Find where the given text appears and provide that cell's center as (x, y) coordinate. 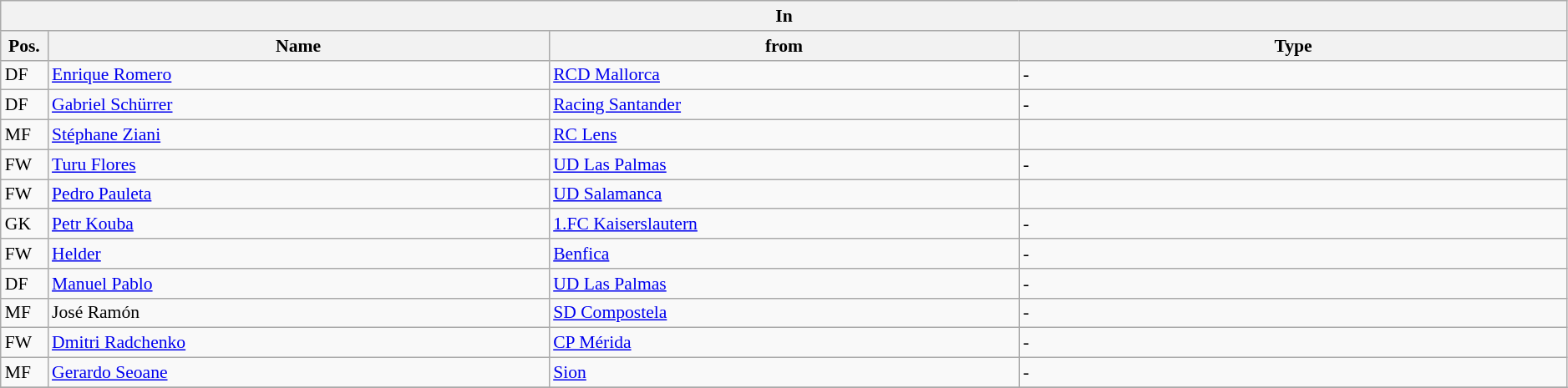
Turu Flores (298, 164)
RCD Mallorca (784, 75)
Type (1293, 46)
from (784, 46)
1.FC Kaiserslautern (784, 224)
In (784, 16)
SD Compostela (784, 313)
Benfica (784, 254)
Racing Santander (784, 105)
Dmitri Radchenko (298, 343)
UD Salamanca (784, 194)
Manuel Pablo (298, 284)
Sion (784, 373)
Enrique Romero (298, 75)
RC Lens (784, 135)
Helder (298, 254)
Stéphane Ziani (298, 135)
Name (298, 46)
CP Mérida (784, 343)
Petr Kouba (298, 224)
Gabriel Schürrer (298, 105)
GK (24, 224)
Pedro Pauleta (298, 194)
José Ramón (298, 313)
Gerardo Seoane (298, 373)
Pos. (24, 46)
